From the cell containing the given text, extract its center point as (x, y) coordinate. 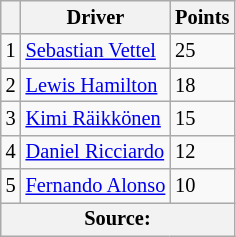
Points (202, 17)
10 (202, 186)
Source: (118, 219)
12 (202, 152)
Fernando Alonso (96, 186)
Driver (96, 17)
15 (202, 118)
Sebastian Vettel (96, 51)
2 (11, 85)
4 (11, 152)
25 (202, 51)
1 (11, 51)
18 (202, 85)
Kimi Räikkönen (96, 118)
3 (11, 118)
Daniel Ricciardo (96, 152)
5 (11, 186)
Lewis Hamilton (96, 85)
